Extract the [x, y] coordinate from the center of the cell holding the provided text.  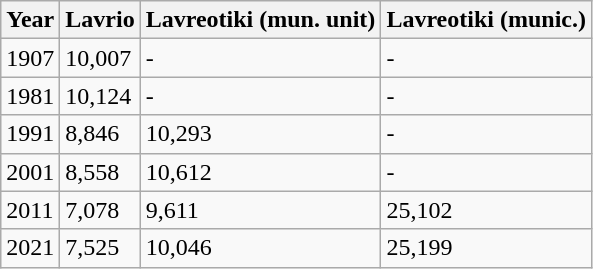
10,612 [260, 172]
10,124 [100, 96]
10,046 [260, 248]
8,846 [100, 134]
2001 [30, 172]
7,078 [100, 210]
1981 [30, 96]
1991 [30, 134]
10,293 [260, 134]
Lavreotiki (mun. unit) [260, 20]
1907 [30, 58]
8,558 [100, 172]
Lavreotiki (munic.) [486, 20]
9,611 [260, 210]
25,102 [486, 210]
Lavrio [100, 20]
2011 [30, 210]
2021 [30, 248]
7,525 [100, 248]
10,007 [100, 58]
25,199 [486, 248]
Year [30, 20]
